Pinpoint the cell where the given text exists, returning its (x, y) midpoint coordinate. 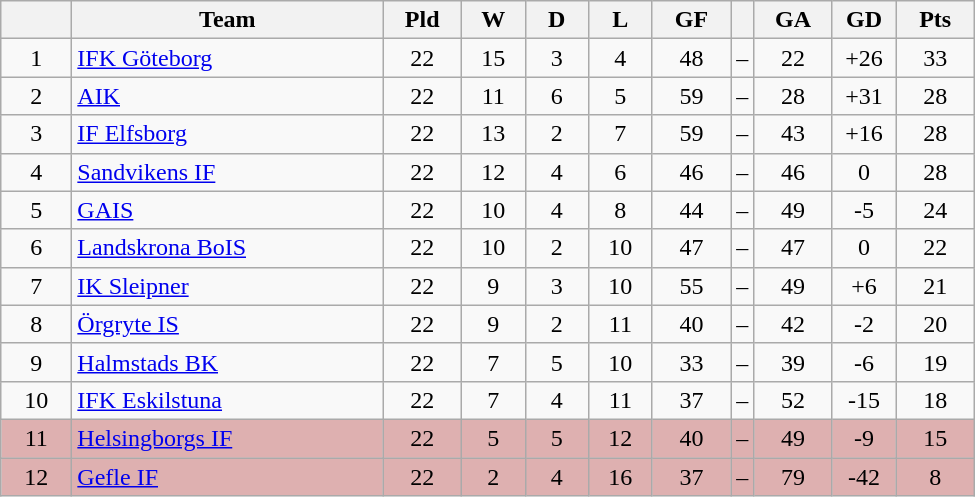
19 (936, 362)
D (557, 20)
43 (794, 134)
W (493, 20)
Örgryte IS (228, 324)
IFK Göteborg (228, 58)
Sandvikens IF (228, 172)
44 (692, 210)
IFK Eskilstuna (228, 400)
52 (794, 400)
GD (864, 20)
42 (794, 324)
+26 (864, 58)
Pts (936, 20)
24 (936, 210)
18 (936, 400)
Gefle IF (228, 477)
Landskrona BoIS (228, 248)
13 (493, 134)
48 (692, 58)
1 (36, 58)
-15 (864, 400)
+31 (864, 96)
-5 (864, 210)
Team (228, 20)
GA (794, 20)
Pld (422, 20)
16 (621, 477)
-9 (864, 438)
GAIS (228, 210)
79 (794, 477)
IF Elfsborg (228, 134)
-6 (864, 362)
Helsingborgs IF (228, 438)
21 (936, 286)
IK Sleipner (228, 286)
Halmstads BK (228, 362)
GF (692, 20)
L (621, 20)
AIK (228, 96)
39 (794, 362)
20 (936, 324)
-2 (864, 324)
-42 (864, 477)
55 (692, 286)
+6 (864, 286)
+16 (864, 134)
